For the text-containing cell, return its midpoint in [X, Y] coordinate format. 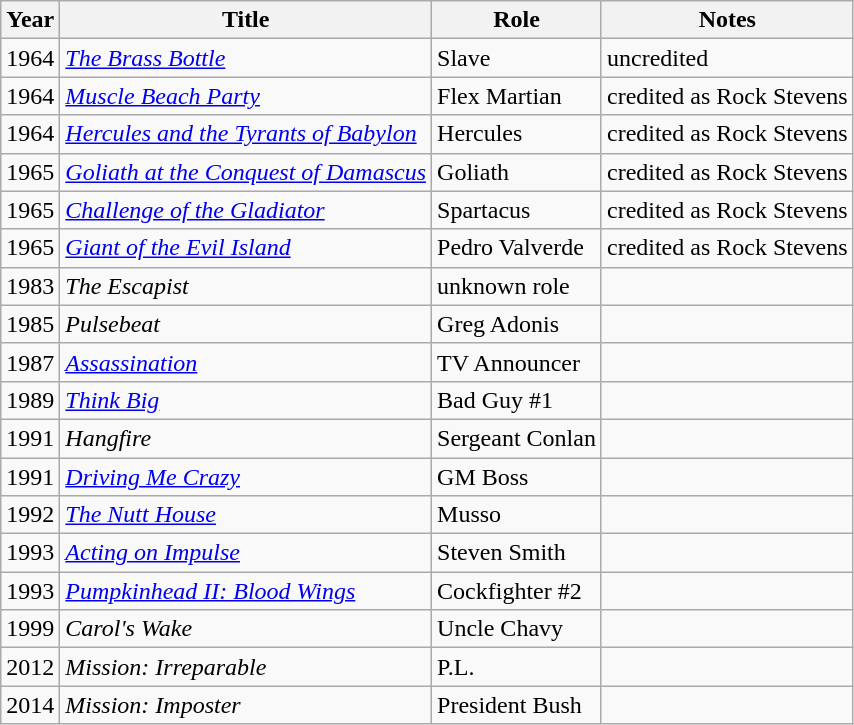
Greg Adonis [517, 324]
Mission: Irreparable [246, 667]
Pulsebeat [246, 324]
unknown role [517, 286]
Assassination [246, 362]
2014 [30, 705]
Goliath at the Conquest of Damascus [246, 172]
The Nutt House [246, 515]
1992 [30, 515]
1985 [30, 324]
President Bush [517, 705]
Goliath [517, 172]
Flex Martian [517, 96]
Cockfighter #2 [517, 591]
Steven Smith [517, 553]
Year [30, 20]
Think Big [246, 400]
GM Boss [517, 477]
Mission: Imposter [246, 705]
P.L. [517, 667]
Giant of the Evil Island [246, 248]
Acting on Impulse [246, 553]
Carol's Wake [246, 629]
Musso [517, 515]
Notes [727, 20]
Driving Me Crazy [246, 477]
1983 [30, 286]
Hercules and the Tyrants of Babylon [246, 134]
Uncle Chavy [517, 629]
Pedro Valverde [517, 248]
1999 [30, 629]
Slave [517, 58]
TV Announcer [517, 362]
Pumpkinhead II: Blood Wings [246, 591]
The Brass Bottle [246, 58]
Spartacus [517, 210]
Role [517, 20]
1989 [30, 400]
Title [246, 20]
Bad Guy #1 [517, 400]
Hangfire [246, 438]
The Escapist [246, 286]
Sergeant Conlan [517, 438]
uncredited [727, 58]
Challenge of the Gladiator [246, 210]
1987 [30, 362]
Muscle Beach Party [246, 96]
2012 [30, 667]
Hercules [517, 134]
